Find where the given text appears and provide that cell's center as (X, Y) coordinate. 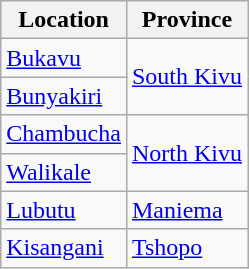
Lubutu (64, 210)
Tshopo (186, 248)
Location (64, 20)
South Kivu (186, 77)
Maniema (186, 210)
Bunyakiri (64, 96)
Chambucha (64, 134)
Bukavu (64, 58)
Walikale (64, 172)
Province (186, 20)
Kisangani (64, 248)
North Kivu (186, 153)
